Detect which cell encompasses the target text, then output its [X, Y] center coordinate. 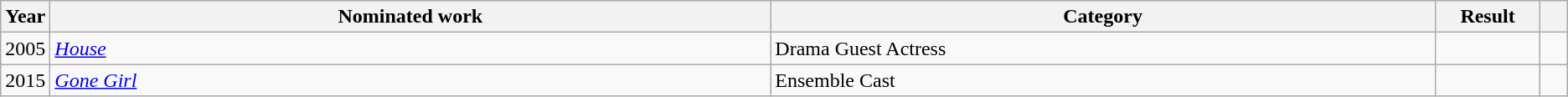
2015 [25, 80]
Gone Girl [410, 80]
2005 [25, 48]
Drama Guest Actress [1103, 48]
Ensemble Cast [1103, 80]
Year [25, 17]
Category [1103, 17]
Nominated work [410, 17]
Result [1488, 17]
House [410, 48]
